Return (X, Y) of the center of cell containing provided text 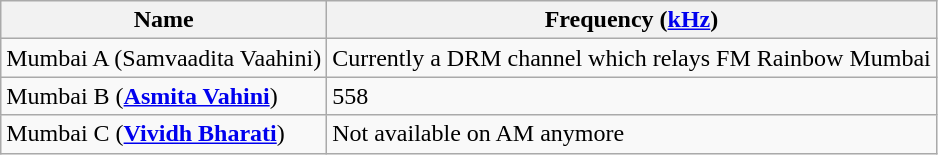
Frequency (kHz) (632, 20)
Name (164, 20)
Not available on AM anymore (632, 134)
558 (632, 96)
Mumbai A (Samvaadita Vaahini) (164, 58)
Currently a DRM channel which relays FM Rainbow Mumbai (632, 58)
Mumbai B (Asmita Vahini) (164, 96)
Mumbai C (Vividh Bharati) (164, 134)
